Determine the [X, Y] coordinate at the center of the cell enclosing the given text.  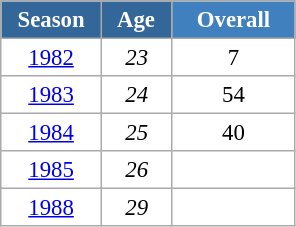
24 [136, 95]
54 [234, 95]
1988 [52, 208]
1985 [52, 170]
Season [52, 20]
1983 [52, 95]
Overall [234, 20]
1982 [52, 58]
Age [136, 20]
23 [136, 58]
26 [136, 170]
25 [136, 133]
7 [234, 58]
1984 [52, 133]
40 [234, 133]
29 [136, 208]
